Extract the [x, y] coordinate from the center of the cell holding the provided text.  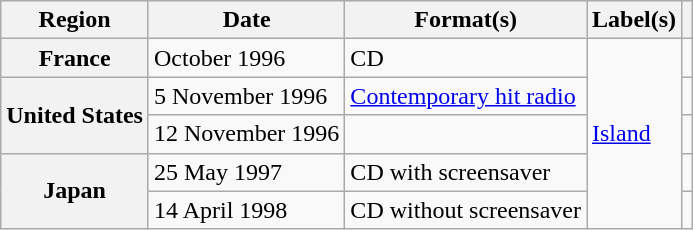
5 November 1996 [246, 96]
Date [246, 20]
CD without screensaver [466, 210]
United States [75, 115]
25 May 1997 [246, 172]
Island [634, 134]
CD with screensaver [466, 172]
Contemporary hit radio [466, 96]
14 April 1998 [246, 210]
October 1996 [246, 58]
Format(s) [466, 20]
Japan [75, 191]
CD [466, 58]
Label(s) [634, 20]
Region [75, 20]
12 November 1996 [246, 134]
France [75, 58]
